Detect which cell encompasses the target text, then output its (X, Y) center coordinate. 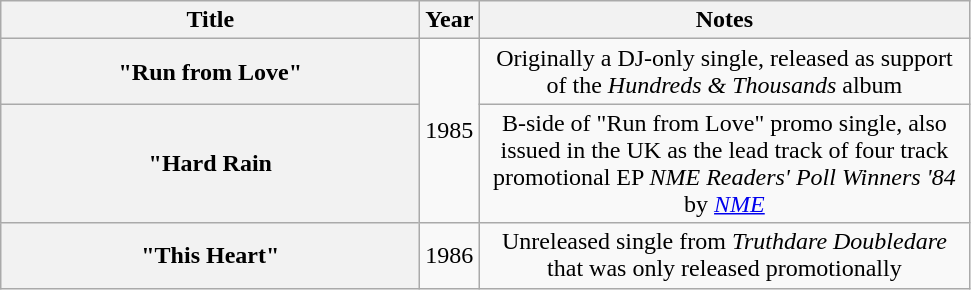
"This Heart" (210, 256)
1985 (450, 131)
Unreleased single from Truthdare Doubledare that was only released promotionally (724, 256)
B-side of "Run from Love" promo single, also issued in the UK as the lead track of four track promotional EP NME Readers' Poll Winners '84 by NME (724, 164)
1986 (450, 256)
Originally a DJ-only single, released as support of the Hundreds & Thousands album (724, 72)
Year (450, 20)
Notes (724, 20)
"Hard Rain (210, 164)
"Run from Love" (210, 72)
Title (210, 20)
